Find where the given text appears and provide that cell's center as [X, Y] coordinate. 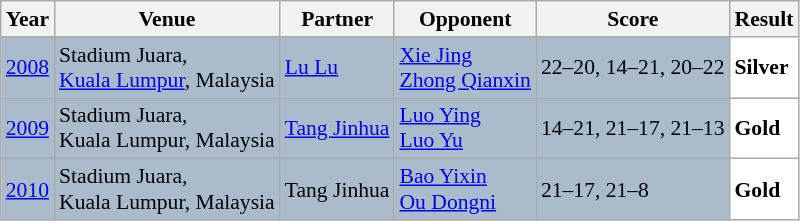
Year [28, 19]
Opponent [464, 19]
2009 [28, 128]
Score [633, 19]
Xie Jing Zhong Qianxin [464, 68]
14–21, 21–17, 21–13 [633, 128]
Partner [338, 19]
Silver [764, 68]
Lu Lu [338, 68]
21–17, 21–8 [633, 190]
Luo Ying Luo Yu [464, 128]
Bao Yixin Ou Dongni [464, 190]
2010 [28, 190]
22–20, 14–21, 20–22 [633, 68]
Result [764, 19]
2008 [28, 68]
Venue [167, 19]
